Capture the cell that displays the provided text and extract its (X, Y) central coordinate. 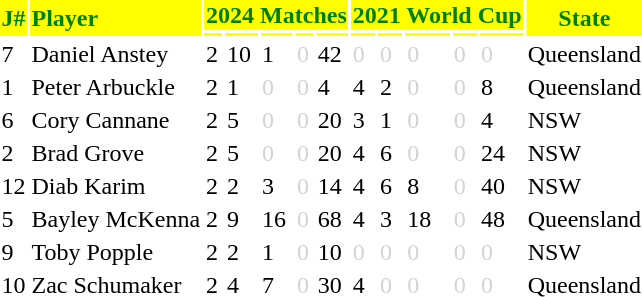
Toby Popple (116, 252)
16 (276, 219)
12 (14, 186)
Diab Karim (116, 186)
2024 Matches (277, 15)
68 (332, 219)
24 (502, 153)
2021 World Cup (437, 15)
Daniel Anstey (116, 54)
7 (14, 54)
Cory Cannane (116, 120)
48 (502, 219)
Bayley McKenna (116, 219)
40 (502, 186)
Player (116, 18)
42 (332, 54)
18 (428, 219)
Peter Arbuckle (116, 87)
State (584, 18)
Brad Grove (116, 153)
14 (332, 186)
J# (14, 18)
